Detect which cell encompasses the target text, then output its (x, y) center coordinate. 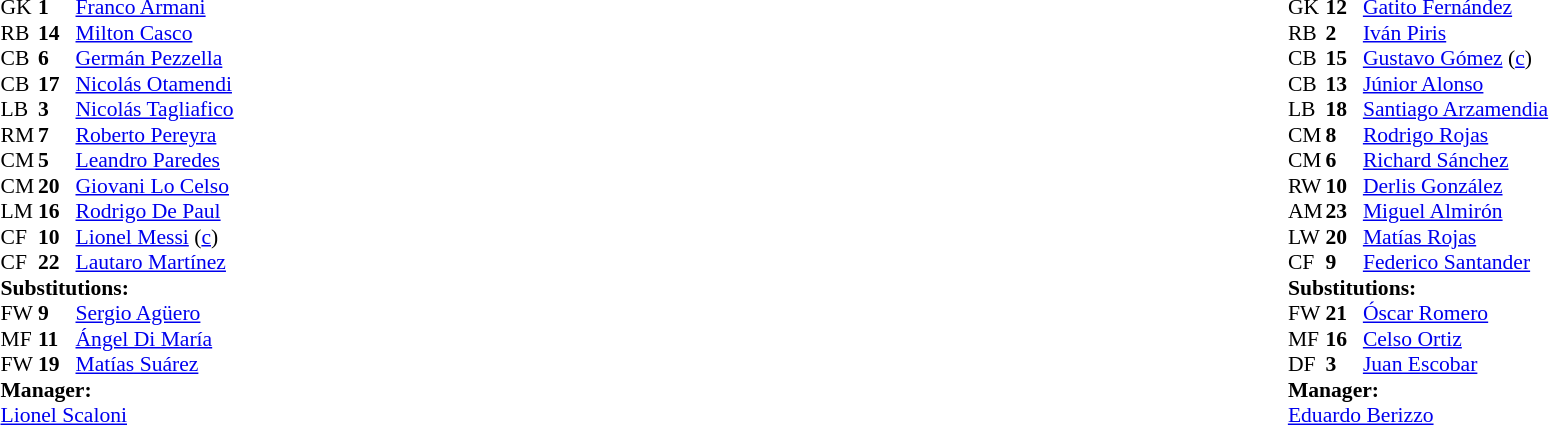
Lautaro Martínez (155, 263)
Sergio Agüero (155, 313)
LW (1307, 237)
22 (57, 263)
Nicolás Otamendi (155, 84)
7 (57, 135)
18 (1344, 109)
5 (57, 161)
RM (19, 135)
Richard Sánchez (1456, 161)
LM (19, 211)
Matías Suárez (155, 365)
2 (1344, 33)
Rodrigo De Paul (155, 211)
Germán Pezzella (155, 59)
11 (57, 339)
Matías Rojas (1456, 237)
8 (1344, 135)
13 (1344, 84)
23 (1344, 211)
Óscar Romero (1456, 313)
Nicolás Tagliafico (155, 109)
14 (57, 33)
Federico Santander (1456, 263)
Ángel Di María (155, 339)
15 (1344, 59)
17 (57, 84)
Derlis González (1456, 186)
Roberto Pereyra (155, 135)
Rodrigo Rojas (1456, 135)
Milton Casco (155, 33)
21 (1344, 313)
19 (57, 365)
Juan Escobar (1456, 365)
Celso Ortiz (1456, 339)
Júnior Alonso (1456, 84)
Miguel Almirón (1456, 211)
Santiago Arzamendia (1456, 109)
AM (1307, 211)
Gustavo Gómez (c) (1456, 59)
Lionel Messi (c) (155, 237)
DF (1307, 365)
RW (1307, 186)
Iván Piris (1456, 33)
Giovani Lo Celso (155, 186)
Leandro Paredes (155, 161)
